Return the [X, Y] coordinate for the center point of the cell that contains the specified text.  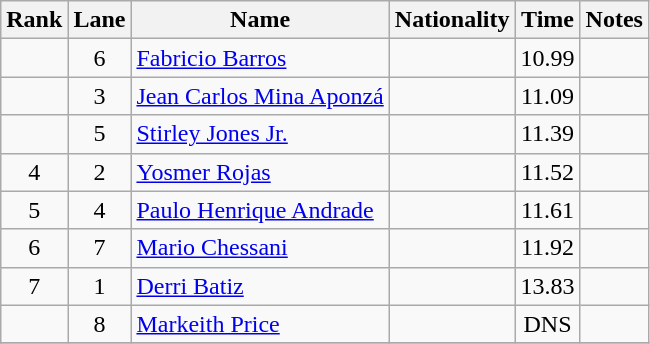
3 [100, 96]
DNS [548, 324]
Mario Chessani [260, 248]
Markeith Price [260, 324]
Rank [34, 20]
2 [100, 172]
11.39 [548, 134]
11.09 [548, 96]
Stirley Jones Jr. [260, 134]
Fabricio Barros [260, 58]
1 [100, 286]
Name [260, 20]
8 [100, 324]
Derri Batiz [260, 286]
Paulo Henrique Andrade [260, 210]
11.52 [548, 172]
Yosmer Rojas [260, 172]
Notes [614, 20]
Time [548, 20]
Nationality [452, 20]
Jean Carlos Mina Aponzá [260, 96]
Lane [100, 20]
10.99 [548, 58]
11.61 [548, 210]
13.83 [548, 286]
11.92 [548, 248]
